Extract the (x, y) coordinate from the center of the cell holding the provided text.  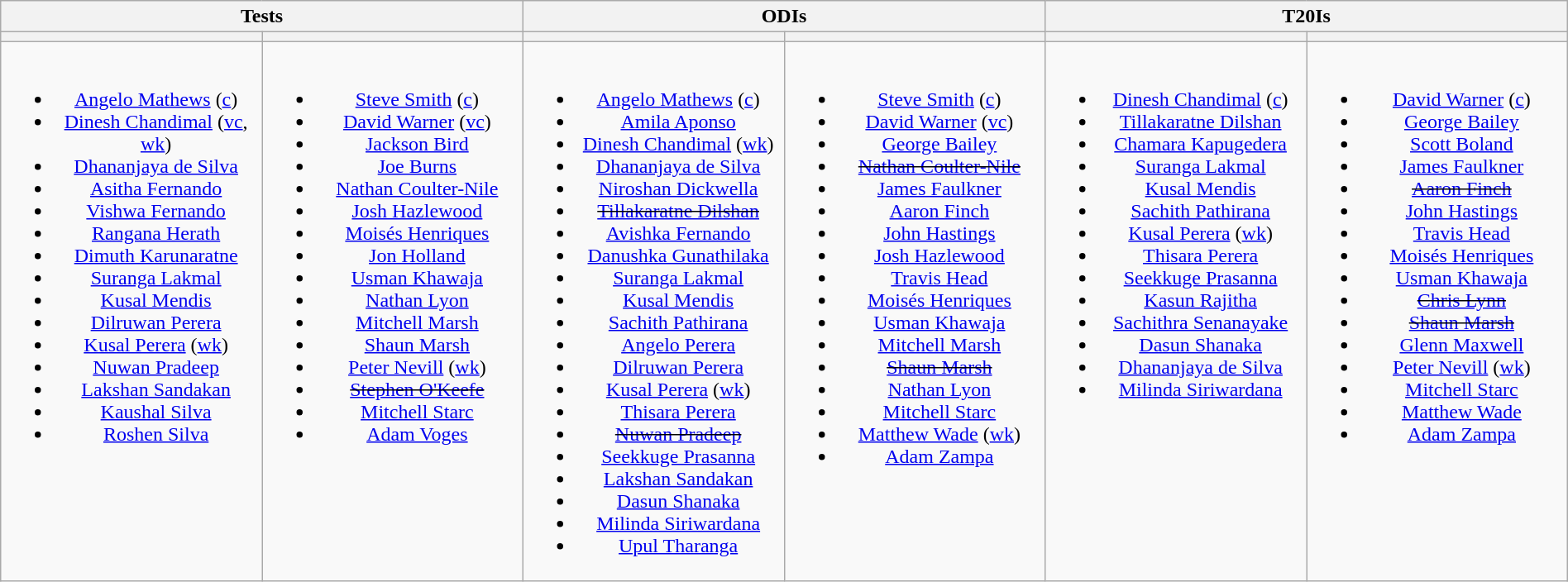
Tests (262, 17)
T20Is (1307, 17)
ODIs (784, 17)
